Provide the [X, Y] coordinate of the cell's center where the given text is located.  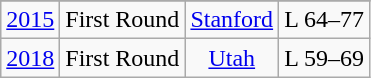
Stanford [232, 20]
Utah [232, 58]
2018 [30, 58]
L 59–69 [324, 58]
L 64–77 [324, 20]
2015 [30, 20]
